Provide the [X, Y] coordinate of the cell's center where the given text is located.  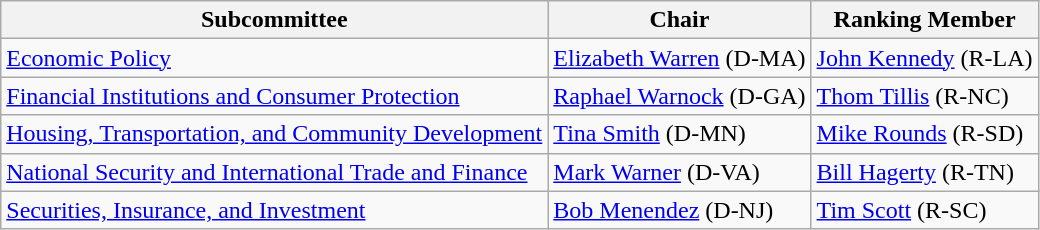
Raphael Warnock (D-GA) [680, 96]
John Kennedy (R-LA) [924, 58]
Bill Hagerty (R-TN) [924, 172]
Chair [680, 20]
Economic Policy [274, 58]
Securities, Insurance, and Investment [274, 210]
Subcommittee [274, 20]
Housing, Transportation, and Community Development [274, 134]
Elizabeth Warren (D-MA) [680, 58]
Financial Institutions and Consumer Protection [274, 96]
National Security and International Trade and Finance [274, 172]
Mark Warner (D-VA) [680, 172]
Mike Rounds (R-SD) [924, 134]
Tim Scott (R-SC) [924, 210]
Tina Smith (D-MN) [680, 134]
Ranking Member [924, 20]
Bob Menendez (D-NJ) [680, 210]
Thom Tillis (R-NC) [924, 96]
